Return the [x, y] coordinate for the center point of the cell that contains the specified text.  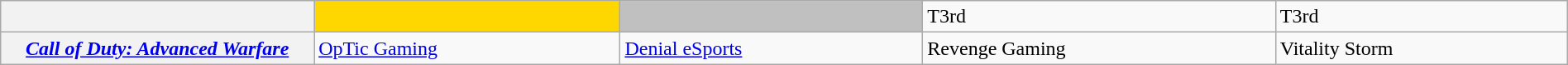
Revenge Gaming [1099, 48]
Denial eSports [772, 48]
OpTic Gaming [467, 48]
Call of Duty: Advanced Warfare [157, 48]
Vitality Storm [1421, 48]
